Return the [x, y] coordinate for the center point of the cell that contains the specified text.  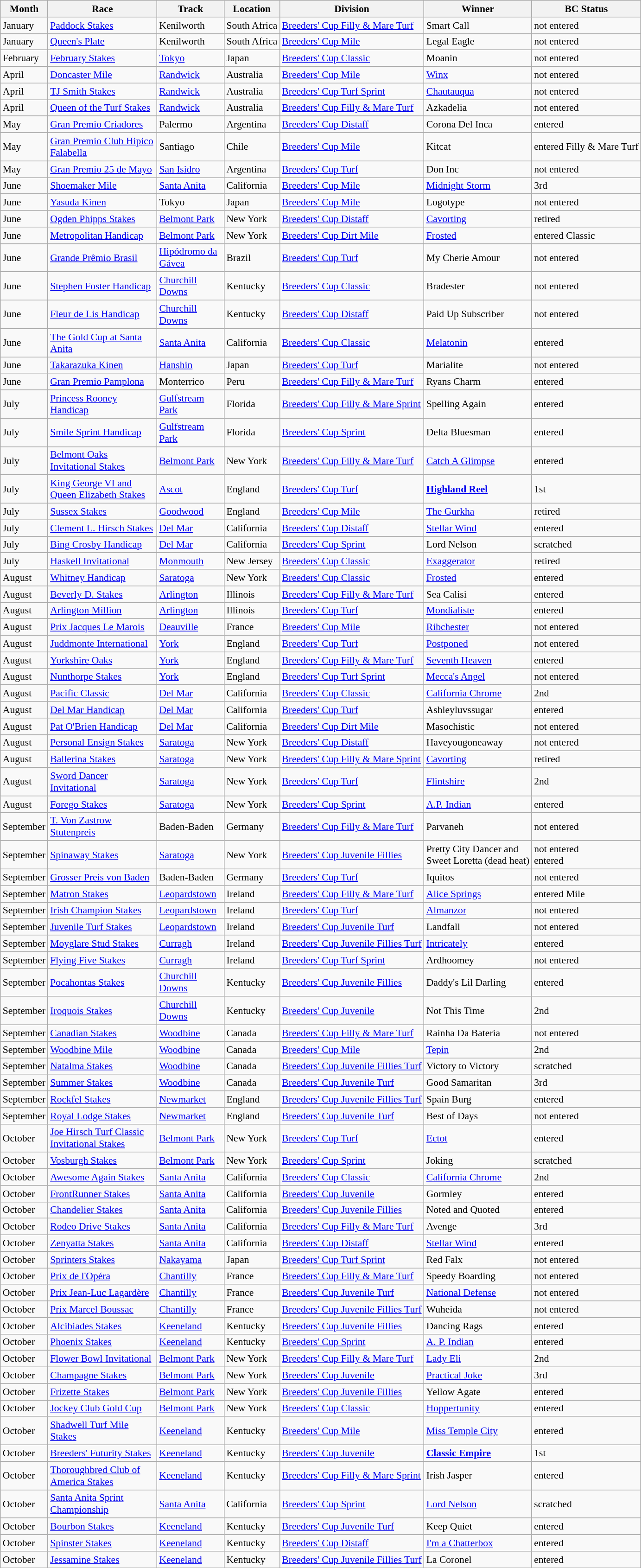
A. P. Indian [478, 1342]
Moyglare Stud Stakes [102, 943]
Gran Premio 25 de Mayo [102, 169]
National Defense [478, 1293]
Month [24, 9]
Prix de l'Opéra [102, 1276]
Irish Jasper [478, 1475]
Gran Premio Pamplona [102, 382]
Logotype [478, 203]
Sussex Stakes [102, 512]
Champagne Stakes [102, 1376]
Fleur de Lis Handicap [102, 314]
King George VI and Queen Elizabeth Stakes [102, 490]
Gran Premio Criadores [102, 125]
Natalma Stakes [102, 1066]
Beverly D. Stakes [102, 594]
Yellow Agate [478, 1392]
Noted and Quoted [478, 1210]
Ectot [478, 1138]
Santiago [190, 147]
Rodeo Drive Stakes [102, 1227]
Awesome Again Stakes [102, 1177]
Corona Del Inca [478, 125]
Prix Jacques Le Marois [102, 627]
Chile [252, 147]
not entered entered [586, 855]
Miss Temple City [478, 1431]
Delta Bluesman [478, 432]
Race [102, 9]
Royal Lodge Stakes [102, 1116]
Ryans Charm [478, 382]
T. Von Zastrow Stutenpreis [102, 826]
Yasuda Kinen [102, 203]
Good Samaritan [478, 1083]
Joking [478, 1161]
Prix Jean-Luc Lagardère [102, 1293]
Joe Hirsch Turf Classic Invitational Stakes [102, 1138]
Pat O'Brien Handicap [102, 727]
Keep Quiet [478, 1527]
Stephen Foster Handicap [102, 287]
Arlington Million [102, 611]
Shadwell Turf Mile Stakes [102, 1431]
Ribchester [478, 627]
Pacific Classic [102, 694]
Catch A Glimpse [478, 461]
Division [351, 9]
Queen's Plate [102, 42]
Palermo [190, 125]
Mecca's Angel [478, 677]
Clement L. Hirsch Stakes [102, 528]
Not This Time [478, 1011]
Matron Stakes [102, 894]
entered Classic [586, 236]
Summer Stakes [102, 1083]
Juddmonte International [102, 644]
Smart Call [478, 25]
Melatonin [478, 343]
Sea Calisi [478, 594]
Princess Rooney Handicap [102, 404]
Landfall [478, 927]
Hipódromo da Gávea [190, 258]
FrontRunner Stakes [102, 1194]
Hoppertunity [478, 1409]
Peru [252, 382]
Flintshire [478, 782]
Iroquois Stakes [102, 1011]
Ogden Phipps Stakes [102, 219]
Doncaster Mile [102, 75]
Postponed [478, 644]
Ascot [190, 490]
Thoroughbred Club of America Stakes [102, 1475]
Spelling Again [478, 404]
Masochistic [478, 727]
Rockfel Stakes [102, 1099]
Exaggerator [478, 561]
Lady Eli [478, 1359]
Deauville [190, 627]
Juvenile Turf Stakes [102, 927]
Don Inc [478, 169]
Takarazuka Kinen [102, 365]
The Gurkha [478, 512]
Bourbon Stakes [102, 1527]
Frizette Stakes [102, 1392]
Highland Reel [478, 490]
Bradester [478, 287]
Chandelier Stakes [102, 1210]
Phoenix Stakes [102, 1342]
Flying Five Stakes [102, 960]
I'm a Chatterbox [478, 1543]
Del Mar Handicap [102, 710]
Spinaway Stakes [102, 855]
Hanshin [190, 365]
Queen of the Turf Stakes [102, 108]
Pretty City Dancer and Sweet Loretta (dead heat) [478, 855]
entered Mile [586, 894]
Nunthorpe Stakes [102, 677]
Practical Joke [478, 1376]
A.P. Indian [478, 804]
Flower Bowl Invitational [102, 1359]
Forego Stakes [102, 804]
Intricately [478, 943]
Paid Up Subscriber [478, 314]
Brazil [252, 258]
BC Status [586, 9]
Ballerina Stakes [102, 759]
Paddock Stakes [102, 25]
Iquitos [478, 878]
Winner [478, 9]
Bing Crosby Handicap [102, 545]
Moanin [478, 58]
Spinster Stakes [102, 1543]
Ardhoomey [478, 960]
Mondialiste [478, 611]
Spain Burg [478, 1099]
Yorkshire Oaks [102, 660]
Alice Springs [478, 894]
Nakayama [190, 1260]
Gormley [478, 1194]
Metropolitan Handicap [102, 236]
Chautauqua [478, 91]
Grande Prêmio Brasil [102, 258]
Rainha Da Bateria [478, 1033]
Personal Ensign Stakes [102, 743]
Alcibiades Stakes [102, 1326]
Canadian Stakes [102, 1033]
Location [252, 9]
Goodwood [190, 512]
San Isidro [190, 169]
New Jersey [252, 561]
entered Filly & Mare Turf [586, 147]
Whitney Handicap [102, 578]
Haskell Invitational [102, 561]
Prix Marcel Boussac [102, 1309]
Jessamine Stakes [102, 1560]
Belmont Oaks Invitational Stakes [102, 461]
Winx [478, 75]
Avenge [478, 1227]
Red Falx [478, 1260]
Pocahontas Stakes [102, 982]
Best of Days [478, 1116]
La Coronel [478, 1560]
Parvaneh [478, 826]
Gran Premio Club Hipico Falabella [102, 147]
Tepin [478, 1050]
Haveyougoneaway [478, 743]
Grosser Preis von Baden [102, 878]
Classic Empire [478, 1453]
Vosburgh Stakes [102, 1161]
The Gold Cup at Santa Anita [102, 343]
February [24, 58]
Dancing Rags [478, 1326]
Almanzor [478, 911]
Woodbine Mile [102, 1050]
February Stakes [102, 58]
Marialite [478, 365]
Daddy's Lil Darling [478, 982]
Sprinters Stakes [102, 1260]
Smile Sprint Handicap [102, 432]
Breeders' Futurity Stakes [102, 1453]
Shoemaker Mile [102, 186]
My Cherie Amour [478, 258]
Jockey Club Gold Cup [102, 1409]
Speedy Boarding [478, 1276]
Seventh Heaven [478, 660]
Kitcat [478, 147]
Wuheida [478, 1309]
TJ Smith Stakes [102, 91]
Victory to Victory [478, 1066]
Monmouth [190, 561]
Sword Dancer Invitational [102, 782]
Ashleyluvssugar [478, 710]
Midnight Storm [478, 186]
Azkadelia [478, 108]
Monterrico [190, 382]
Legal Eagle [478, 42]
Santa Anita Sprint Championship [102, 1504]
Irish Champion Stakes [102, 911]
Track [190, 9]
Zenyatta Stakes [102, 1243]
